For the text-containing cell, return its midpoint in (X, Y) coordinate format. 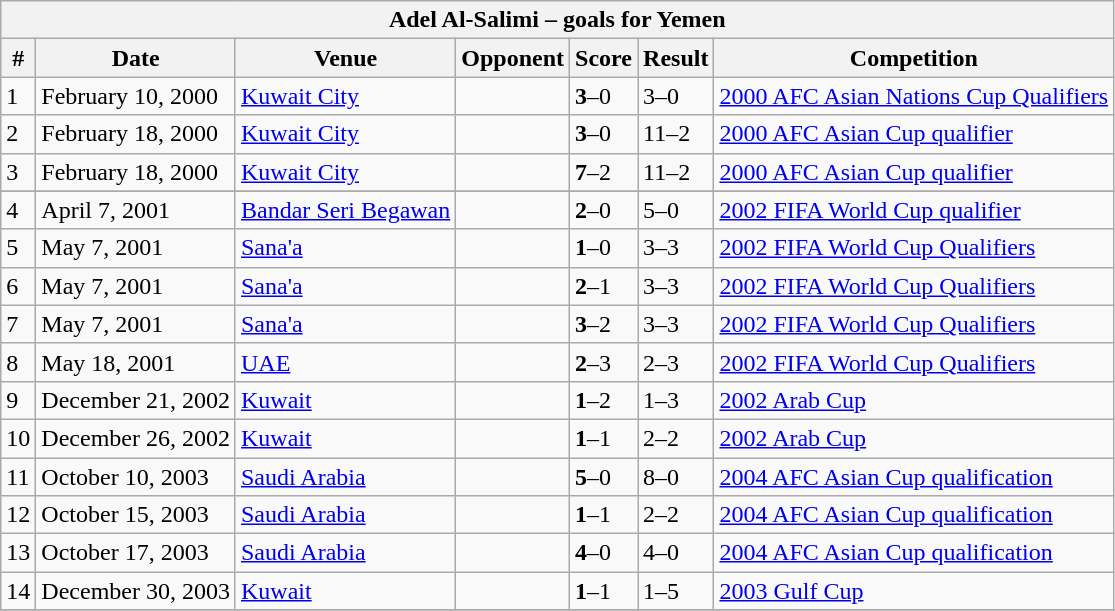
14 (18, 591)
3 (18, 172)
12 (18, 515)
5 (18, 248)
1–5 (676, 591)
May 18, 2001 (136, 362)
7 (18, 324)
December 30, 2003 (136, 591)
4 (18, 210)
2003 Gulf Cup (914, 591)
Date (136, 58)
8 (18, 362)
13 (18, 553)
7–2 (604, 172)
10 (18, 438)
UAE (345, 362)
9 (18, 400)
October 15, 2003 (136, 515)
3–2 (604, 324)
2000 AFC Asian Nations Cup Qualifiers (914, 96)
2–0 (604, 210)
February 10, 2000 (136, 96)
# (18, 58)
1–2 (604, 400)
8–0 (676, 477)
11 (18, 477)
2 (18, 134)
October 17, 2003 (136, 553)
December 26, 2002 (136, 438)
1–3 (676, 400)
Score (604, 58)
6 (18, 286)
Result (676, 58)
April 7, 2001 (136, 210)
1–0 (604, 248)
2–1 (604, 286)
Bandar Seri Begawan (345, 210)
2002 FIFA World Cup qualifier (914, 210)
Opponent (513, 58)
December 21, 2002 (136, 400)
Venue (345, 58)
1 (18, 96)
Competition (914, 58)
Adel Al-Salimi – goals for Yemen (558, 20)
October 10, 2003 (136, 477)
